Detect which cell encompasses the target text, then output its (x, y) center coordinate. 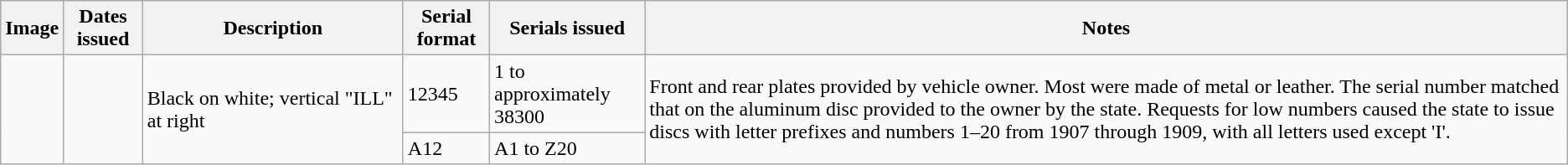
A12 (446, 148)
12345 (446, 94)
Black on white; vertical "ILL" at right (273, 110)
Description (273, 28)
Serials issued (568, 28)
Serial format (446, 28)
Image (32, 28)
Notes (1106, 28)
1 to approximately 38300 (568, 94)
A1 to Z20 (568, 148)
Dates issued (103, 28)
